Return the (x, y) coordinate for the center point of the cell that contains the specified text.  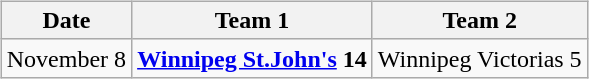
Date (66, 20)
Winnipeg Victorias 5 (480, 58)
November 8 (66, 58)
Team 1 (252, 20)
Team 2 (480, 20)
Winnipeg St.John's 14 (252, 58)
